Search for the cell housing the specified text and yield its [X, Y] center coordinate. 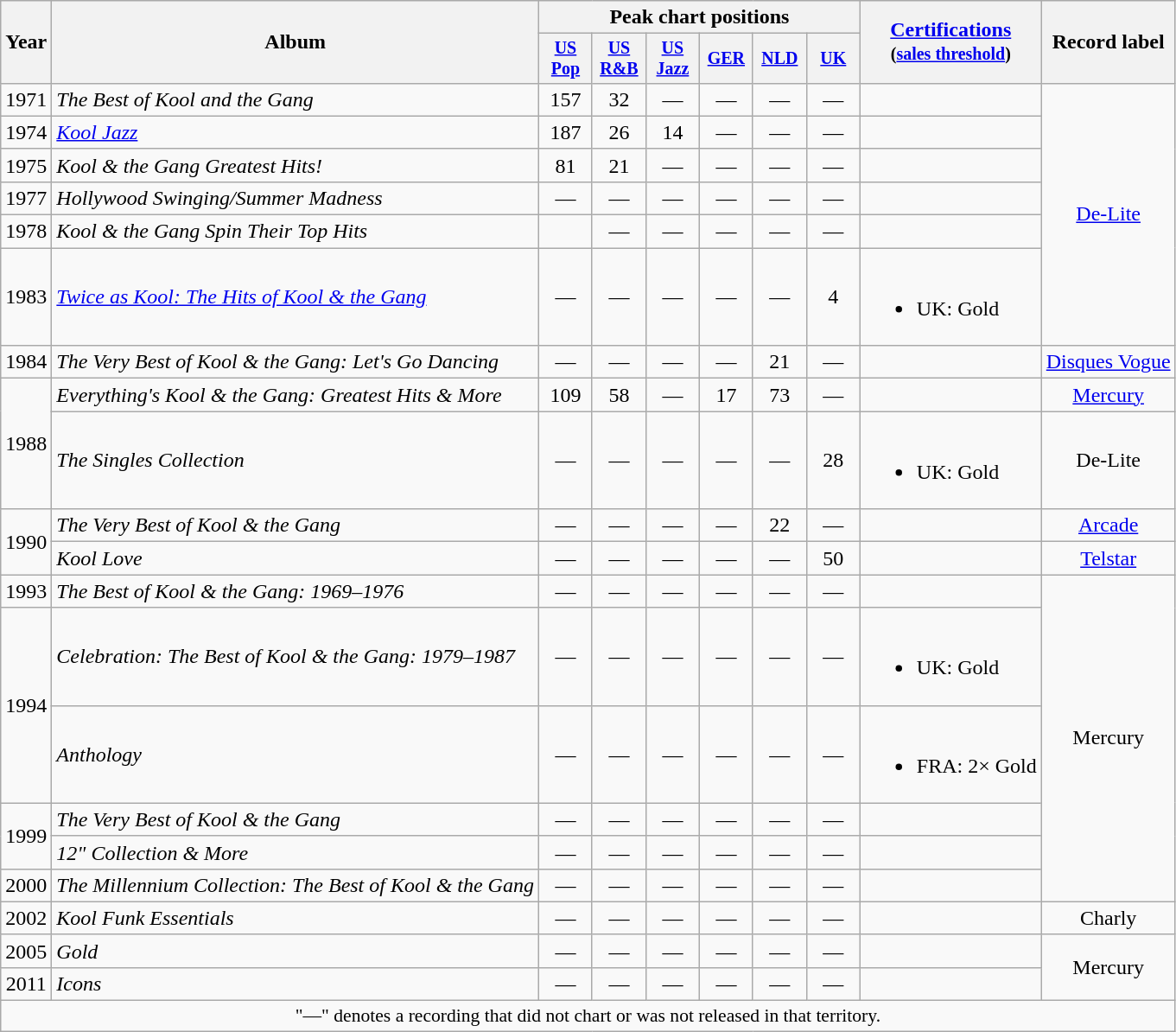
The Best of Kool & the Gang: 1969–1976 [296, 591]
"—" denotes a recording that did not chart or was not released in that territory. [588, 1016]
2011 [26, 984]
FRA: 2× Gold [950, 754]
1974 [26, 132]
1975 [26, 165]
USJazz [672, 59]
1990 [26, 542]
1984 [26, 362]
1999 [26, 836]
17 [726, 395]
Gold [296, 951]
2005 [26, 951]
14 [672, 132]
187 [565, 132]
157 [565, 99]
1978 [26, 232]
Kool & the Gang Greatest Hits! [296, 165]
Year [26, 42]
1988 [26, 444]
The Millennium Collection: The Best of Kool & the Gang [296, 885]
Peak chart positions [699, 17]
Kool & the Gang Spin Their Top Hits [296, 232]
Album [296, 42]
2002 [26, 918]
1977 [26, 198]
Celebration: The Best of Kool & the Gang: 1979–1987 [296, 657]
73 [779, 395]
The Singles Collection [296, 460]
Kool Funk Essentials [296, 918]
Record label [1108, 42]
NLD [779, 59]
Hollywood Swinging/Summer Madness [296, 198]
Certifications(sales threshold) [950, 42]
4 [833, 297]
Twice as Kool: The Hits of Kool & the Gang [296, 297]
Telstar [1108, 558]
1983 [26, 297]
The Best of Kool and the Gang [296, 99]
1971 [26, 99]
109 [565, 395]
Charly [1108, 918]
US Pop [565, 59]
58 [619, 395]
Arcade [1108, 526]
81 [565, 165]
26 [619, 132]
50 [833, 558]
12" Collection & More [296, 852]
USR&B [619, 59]
Disques Vogue [1108, 362]
Kool Jazz [296, 132]
The Very Best of Kool & the Gang: Let's Go Dancing [296, 362]
1994 [26, 705]
22 [779, 526]
Anthology [296, 754]
GER [726, 59]
UK [833, 59]
Kool Love [296, 558]
32 [619, 99]
2000 [26, 885]
Everything's Kool & the Gang: Greatest Hits & More [296, 395]
1993 [26, 591]
28 [833, 460]
Icons [296, 984]
